Extract the (X, Y) coordinate from the center of the cell holding the provided text.  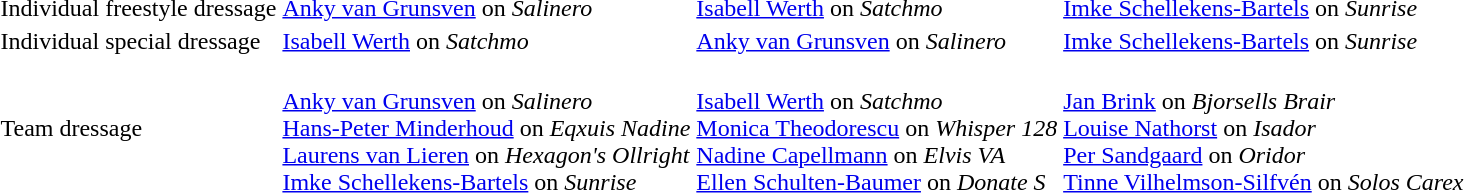
Anky van Grunsven on Salinero (877, 41)
Isabell Werth on Satchmo (486, 41)
